Identify which cell holds the provided text, then report its (x, y) central coordinate. 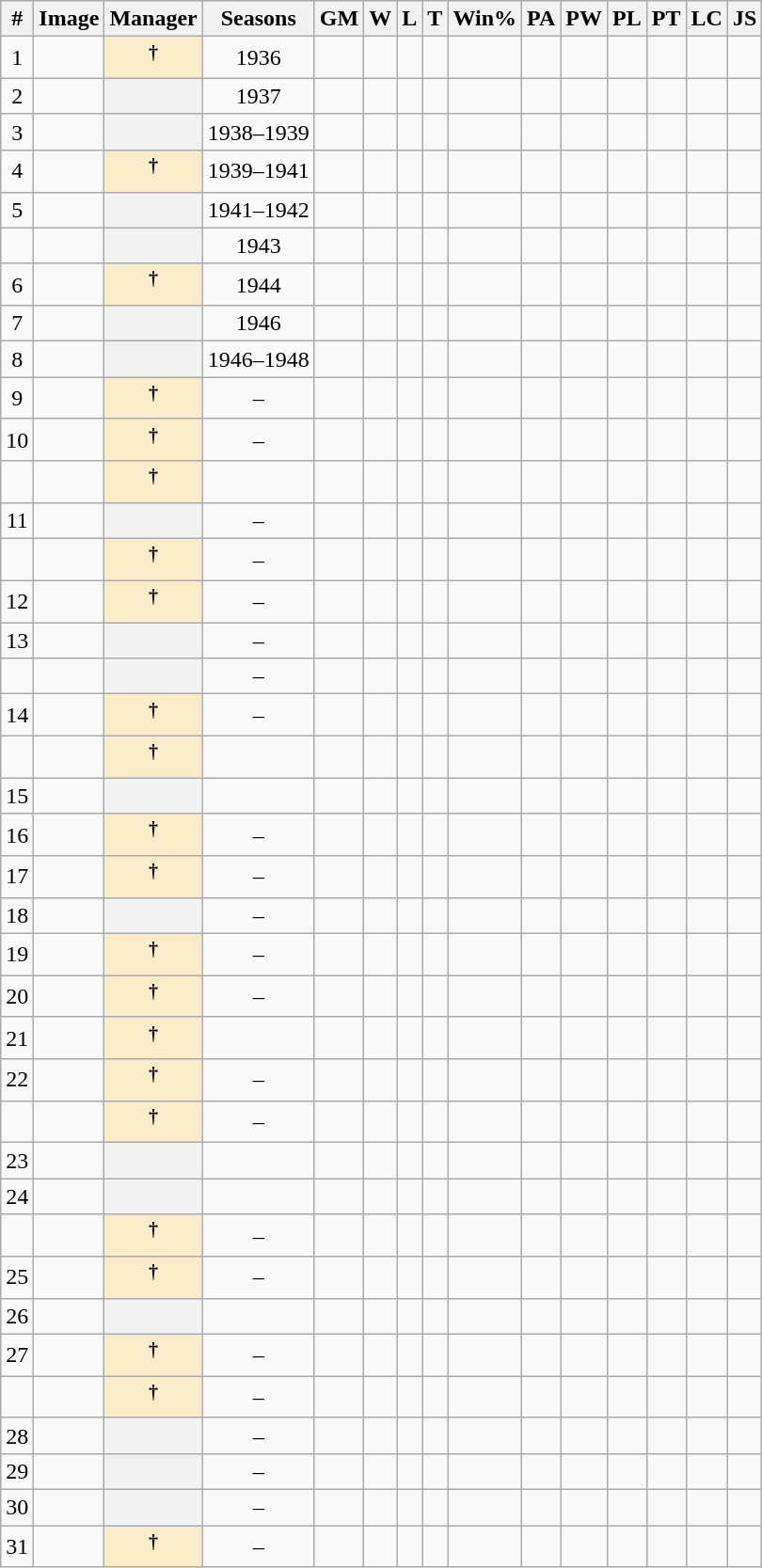
25 (17, 1277)
# (17, 19)
1941–1942 (258, 210)
1937 (258, 96)
Win% (485, 19)
PW (584, 19)
3 (17, 132)
L (410, 19)
6 (17, 284)
Seasons (258, 19)
Manager (153, 19)
GM (339, 19)
1936 (258, 58)
PL (627, 19)
19 (17, 954)
W (380, 19)
9 (17, 399)
8 (17, 359)
7 (17, 324)
16 (17, 835)
PT (666, 19)
29 (17, 1471)
11 (17, 521)
1946 (258, 324)
Image (70, 19)
23 (17, 1161)
1939–1941 (258, 171)
5 (17, 210)
22 (17, 1080)
1943 (258, 245)
31 (17, 1546)
17 (17, 877)
24 (17, 1196)
4 (17, 171)
20 (17, 997)
30 (17, 1507)
14 (17, 715)
1 (17, 58)
1944 (258, 284)
28 (17, 1435)
15 (17, 796)
27 (17, 1354)
12 (17, 602)
T (435, 19)
JS (744, 19)
2 (17, 96)
LC (706, 19)
26 (17, 1316)
1946–1948 (258, 359)
13 (17, 641)
PA (542, 19)
10 (17, 440)
1938–1939 (258, 132)
21 (17, 1038)
18 (17, 915)
